Search for the cell housing the specified text and yield its [X, Y] center coordinate. 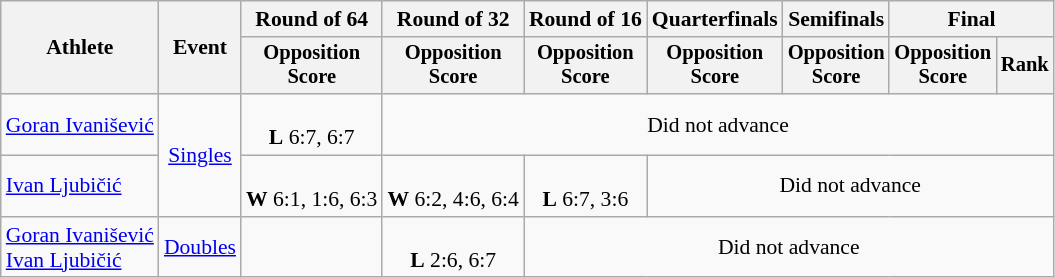
Goran Ivanišević [80, 124]
Rank [1025, 66]
Quarterfinals [715, 19]
Semifinals [836, 19]
Athlete [80, 48]
L 2:6, 6:7 [452, 248]
Doubles [200, 248]
Event [200, 48]
Round of 64 [312, 19]
Final [971, 19]
W 6:2, 4:6, 6:4 [452, 186]
L 6:7, 6:7 [312, 124]
L 6:7, 3:6 [586, 186]
Goran IvaniševićIvan Ljubičić [80, 248]
Round of 32 [452, 19]
Ivan Ljubičić [80, 186]
Round of 16 [586, 19]
Singles [200, 155]
W 6:1, 1:6, 6:3 [312, 186]
